For the text-containing cell, return its midpoint in [x, y] coordinate format. 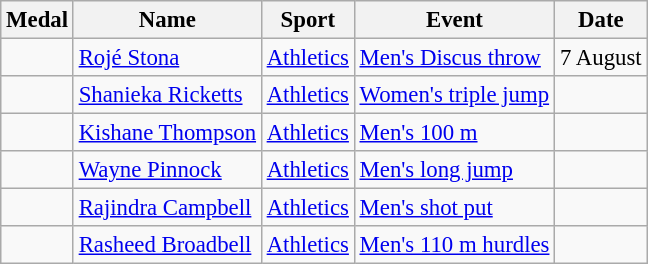
Shanieka Ricketts [167, 95]
Men's Discus throw [454, 58]
Women's triple jump [454, 95]
Men's 110 m hurdles [454, 245]
Wayne Pinnock [167, 170]
Sport [308, 20]
Name [167, 20]
Rojé Stona [167, 58]
Event [454, 20]
Men's shot put [454, 208]
Men's 100 m [454, 133]
Kishane Thompson [167, 133]
Rajindra Campbell [167, 208]
Date [601, 20]
Rasheed Broadbell [167, 245]
Medal [38, 20]
7 August [601, 58]
Men's long jump [454, 170]
